Search for the cell housing the specified text and yield its (X, Y) center coordinate. 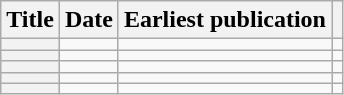
Earliest publication (224, 20)
Date (88, 20)
Title (30, 20)
